Find where the given text appears and provide that cell's center as [X, Y] coordinate. 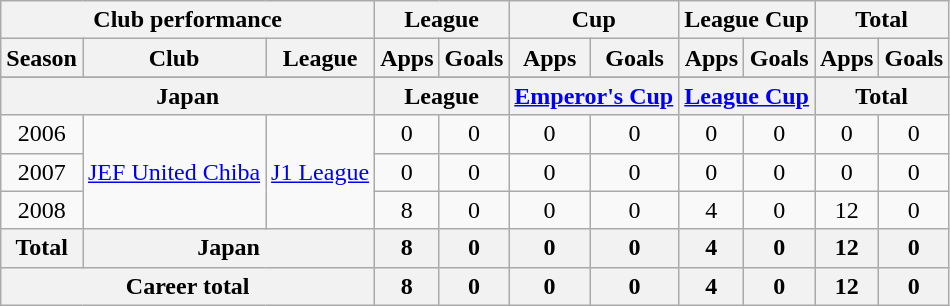
Club [174, 58]
2008 [42, 210]
Career total [188, 286]
Cup [594, 20]
Season [42, 58]
J1 League [320, 172]
2006 [42, 134]
Emperor's Cup [594, 96]
2007 [42, 172]
Club performance [188, 20]
JEF United Chiba [174, 172]
